Output the (X, Y) coordinate of the center of the cell containing the given text.  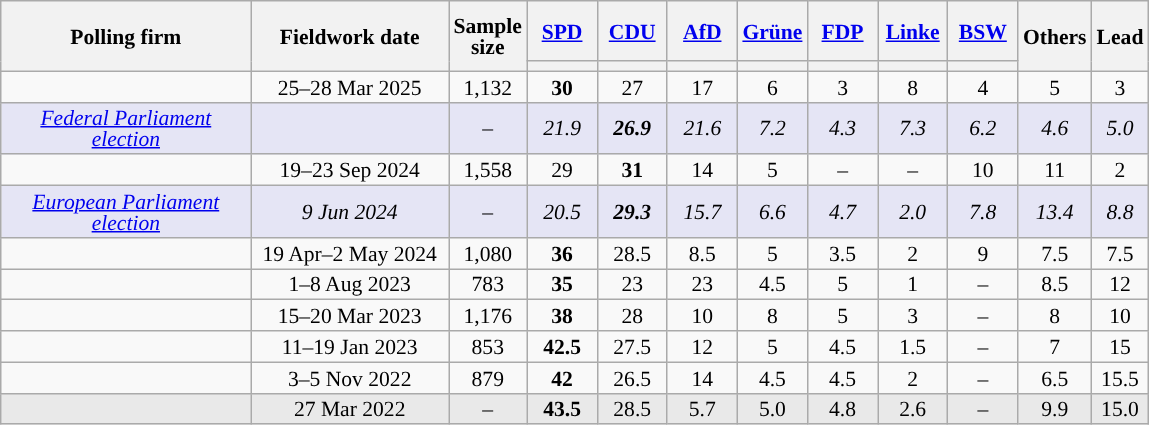
11 (1055, 170)
9.9 (1055, 408)
CDU (632, 31)
6.5 (1055, 378)
27 (632, 86)
Lead (1120, 36)
42 (562, 378)
1,132 (487, 86)
1.5 (913, 346)
36 (562, 254)
Grüne (772, 31)
Linke (913, 31)
27.5 (632, 346)
1,176 (487, 316)
13.4 (1055, 212)
Polling firm (126, 36)
1,558 (487, 170)
6.2 (983, 128)
15–20 Mar 2023 (350, 316)
4.3 (842, 128)
30 (562, 86)
28 (632, 316)
7.3 (913, 128)
29.3 (632, 212)
2.0 (913, 212)
20.5 (562, 212)
853 (487, 346)
Federal Parliament election (126, 128)
BSW (983, 31)
4 (983, 86)
4.6 (1055, 128)
SPD (562, 31)
4.8 (842, 408)
19–23 Sep 2024 (350, 170)
26.5 (632, 378)
Samplesize (487, 36)
11–19 Jan 2023 (350, 346)
Others (1055, 36)
2.6 (913, 408)
15 (1120, 346)
7.2 (772, 128)
5.7 (702, 408)
1 (913, 284)
9 (983, 254)
European Parliament election (126, 212)
1–8 Aug 2023 (350, 284)
8.8 (1120, 212)
7 (1055, 346)
7.8 (983, 212)
27 Mar 2022 (350, 408)
15.7 (702, 212)
9 Jun 2024 (350, 212)
3.5 (842, 254)
38 (562, 316)
31 (632, 170)
21.6 (702, 128)
3–5 Nov 2022 (350, 378)
19 Apr–2 May 2024 (350, 254)
FDP (842, 31)
AfD (702, 31)
4.7 (842, 212)
15.5 (1120, 378)
25–28 Mar 2025 (350, 86)
42.5 (562, 346)
15.0 (1120, 408)
17 (702, 86)
6 (772, 86)
6.6 (772, 212)
879 (487, 378)
35 (562, 284)
Fieldwork date (350, 36)
783 (487, 284)
1,080 (487, 254)
26.9 (632, 128)
21.9 (562, 128)
43.5 (562, 408)
29 (562, 170)
